Pinpoint the cell where the given text exists, returning its [X, Y] midpoint coordinate. 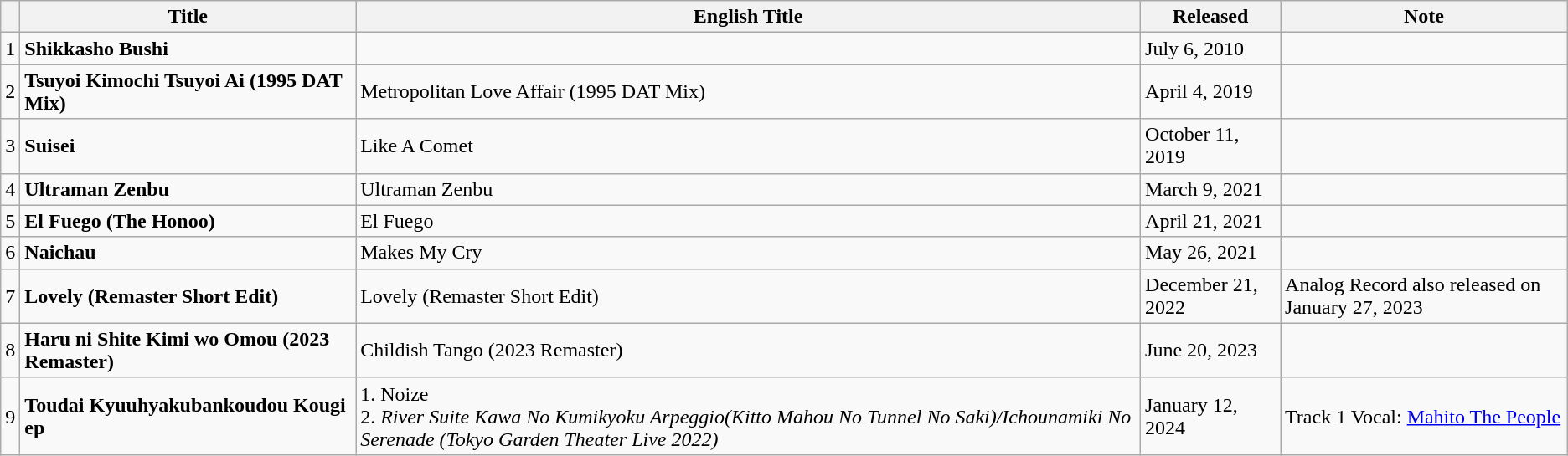
April 4, 2019 [1211, 92]
1. Noize2. River Suite Kawa No Kumikyoku Arpeggio(Kitto Mahou No Tunnel No Saki)/Ichounamiki No Serenade (Tokyo Garden Theater Live 2022) [749, 416]
March 9, 2021 [1211, 189]
May 26, 2021 [1211, 253]
Tsuyoi Kimochi Tsuyoi Ai (1995 DAT Mix) [188, 92]
Shikkasho Bushi [188, 49]
8 [10, 350]
December 21, 2022 [1211, 296]
Released [1211, 17]
Makes My Cry [749, 253]
June 20, 2023 [1211, 350]
1 [10, 49]
3 [10, 146]
July 6, 2010 [1211, 49]
Haru ni Shite Kimi wo Omou (2023 Remaster) [188, 350]
El Fuego [749, 221]
October 11, 2019 [1211, 146]
Toudai Kyuuhyakubankoudou Kougi ep [188, 416]
Track 1 Vocal: Mahito The People [1424, 416]
Title [188, 17]
Childish Tango (2023 Remaster) [749, 350]
6 [10, 253]
January 12, 2024 [1211, 416]
Analog Record also released on January 27, 2023 [1424, 296]
7 [10, 296]
9 [10, 416]
Naichau [188, 253]
El Fuego (The Honoo) [188, 221]
5 [10, 221]
April 21, 2021 [1211, 221]
4 [10, 189]
2 [10, 92]
Metropolitan Love Affair (1995 DAT Mix) [749, 92]
English Title [749, 17]
Like A Comet [749, 146]
Suisei [188, 146]
Note [1424, 17]
